Capture the cell that displays the provided text and extract its (X, Y) central coordinate. 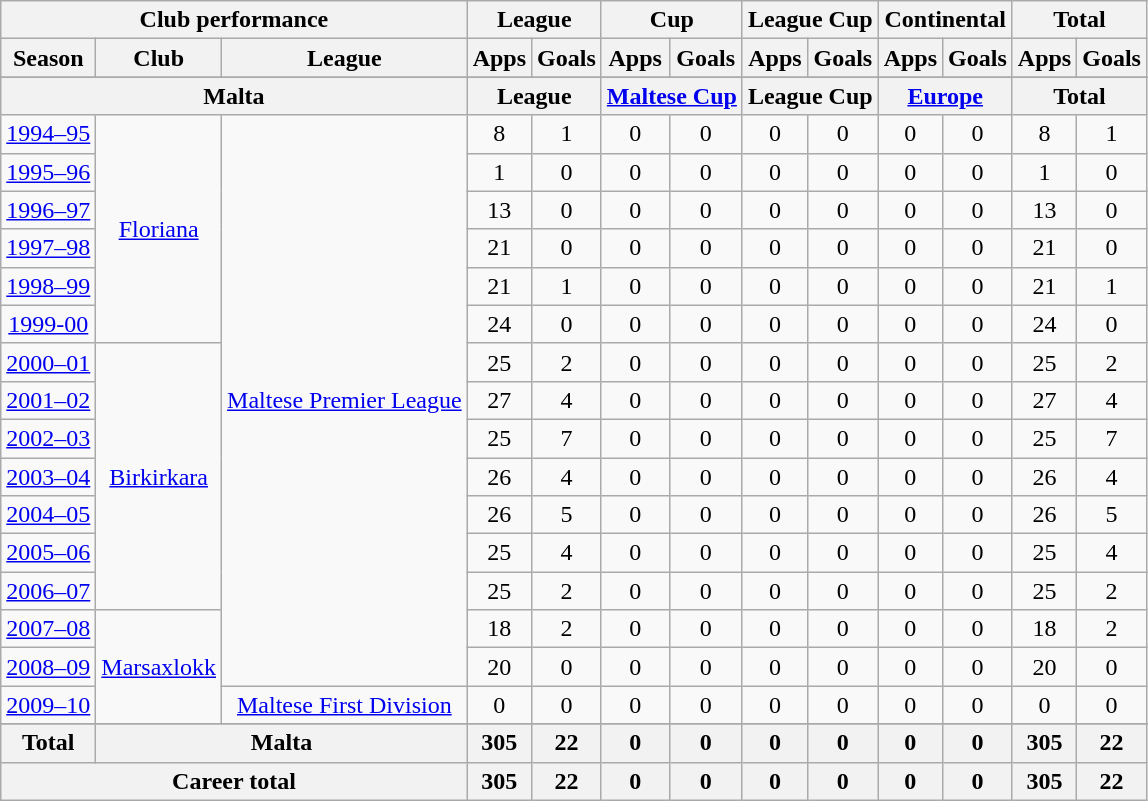
Cup (672, 20)
Career total (234, 781)
1997–98 (48, 248)
2005–06 (48, 553)
Maltese Premier League (345, 400)
Floriana (159, 229)
Continental (945, 20)
Birkirkara (159, 476)
1999-00 (48, 324)
2007–08 (48, 629)
2003–04 (48, 477)
1998–99 (48, 286)
1994–95 (48, 134)
1996–97 (48, 210)
2008–09 (48, 667)
Season (48, 58)
2004–05 (48, 515)
Europe (945, 96)
Maltese Cup (672, 96)
2001–02 (48, 400)
Maltese First Division (345, 705)
2006–07 (48, 591)
2000–01 (48, 362)
Club (159, 58)
Club performance (234, 20)
1995–96 (48, 172)
2009–10 (48, 705)
2002–03 (48, 438)
Marsaxlokk (159, 667)
